For the text-containing cell, return its midpoint in [X, Y] coordinate format. 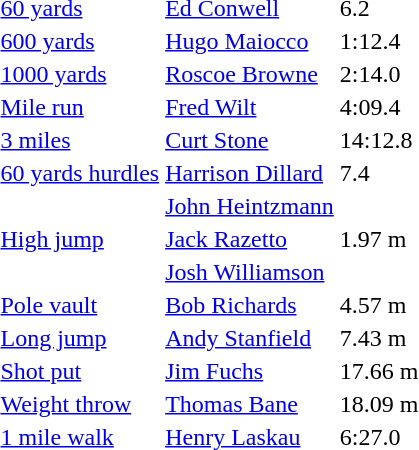
Harrison Dillard [250, 173]
Josh Williamson [250, 272]
Curt Stone [250, 140]
Andy Stanfield [250, 338]
Roscoe Browne [250, 74]
John Heintzmann [250, 206]
Thomas Bane [250, 404]
Bob Richards [250, 305]
Jim Fuchs [250, 371]
Fred Wilt [250, 107]
Hugo Maiocco [250, 41]
Jack Razetto [250, 239]
